Determine the [X, Y] coordinate at the center of the cell enclosing the given text.  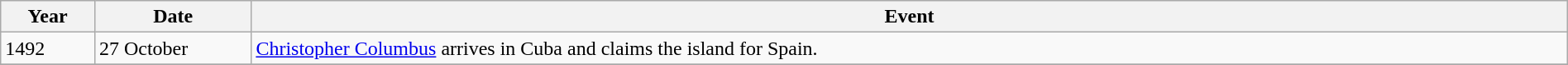
Year [48, 17]
Christopher Columbus arrives in Cuba and claims the island for Spain. [910, 48]
Event [910, 17]
Date [172, 17]
27 October [172, 48]
1492 [48, 48]
